Return the (X, Y) coordinate for the center point of the cell that contains the specified text.  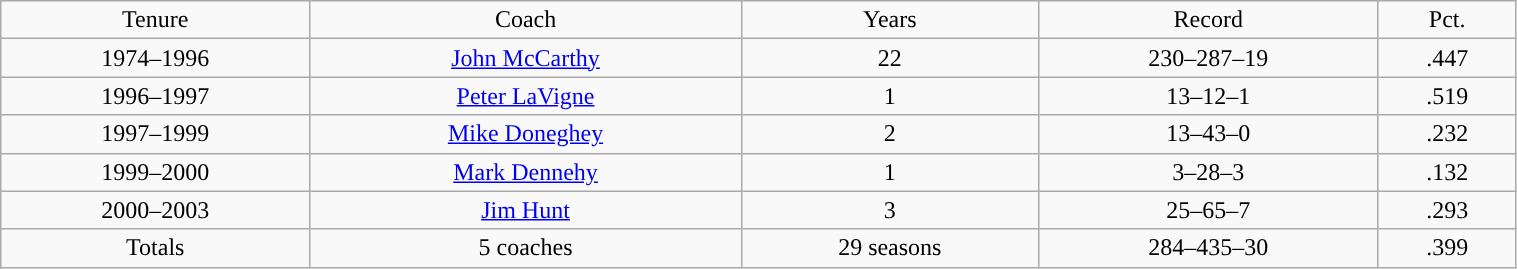
3–28–3 (1208, 172)
2 (890, 134)
Totals (156, 248)
1999–2000 (156, 172)
.132 (1447, 172)
13–43–0 (1208, 134)
.232 (1447, 134)
5 coaches (526, 248)
Record (1208, 20)
29 seasons (890, 248)
Jim Hunt (526, 210)
Mike Doneghey (526, 134)
2000–2003 (156, 210)
284–435–30 (1208, 248)
Peter LaVigne (526, 96)
1974–1996 (156, 58)
John McCarthy (526, 58)
230–287–19 (1208, 58)
Coach (526, 20)
.293 (1447, 210)
Years (890, 20)
Tenure (156, 20)
.447 (1447, 58)
Pct. (1447, 20)
13–12–1 (1208, 96)
.399 (1447, 248)
22 (890, 58)
.519 (1447, 96)
3 (890, 210)
Mark Dennehy (526, 172)
1997–1999 (156, 134)
25–65–7 (1208, 210)
1996–1997 (156, 96)
